From the cell containing the given text, extract its center point as [x, y] coordinate. 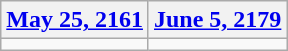
May 25, 2161 [75, 20]
June 5, 2179 [217, 20]
